Scan for the cell matching the given text and deliver its [x, y] coordinate at center. 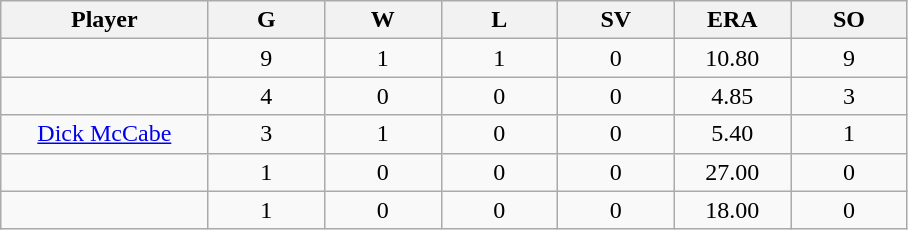
Dick McCabe [104, 134]
4 [266, 96]
5.40 [732, 134]
L [500, 20]
SV [616, 20]
W [382, 20]
SO [850, 20]
Player [104, 20]
ERA [732, 20]
10.80 [732, 58]
G [266, 20]
4.85 [732, 96]
27.00 [732, 172]
18.00 [732, 210]
